Provide the [X, Y] coordinate of the cell's center where the given text is located.  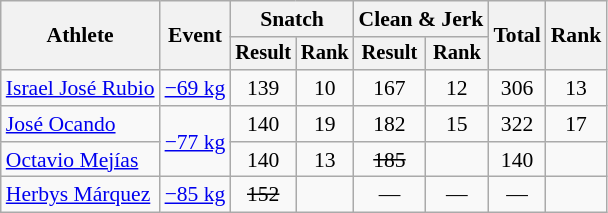
152 [263, 195]
185 [390, 160]
139 [263, 88]
Herbys Márquez [80, 195]
322 [516, 124]
182 [390, 124]
167 [390, 88]
19 [325, 124]
Snatch [292, 19]
−85 kg [196, 195]
12 [456, 88]
Octavio Mejías [80, 160]
Athlete [80, 36]
Clean & Jerk [422, 19]
Event [196, 36]
15 [456, 124]
−69 kg [196, 88]
Israel José Rubio [80, 88]
−77 kg [196, 142]
Total [516, 36]
10 [325, 88]
José Ocando [80, 124]
17 [576, 124]
306 [516, 88]
